Determine the [x, y] coordinate at the center of the cell enclosing the given text.  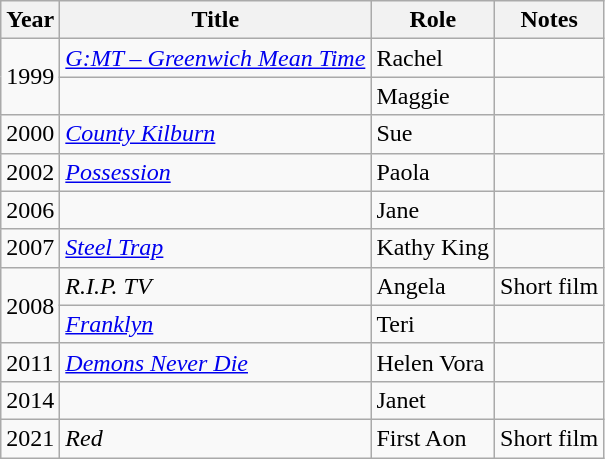
2000 [30, 134]
Rachel [433, 58]
2014 [30, 400]
Notes [550, 20]
Maggie [433, 96]
Helen Vora [433, 362]
First Aon [433, 438]
2006 [30, 210]
Title [216, 20]
2011 [30, 362]
2008 [30, 305]
Paola [433, 172]
Teri [433, 324]
G:MT – Greenwich Mean Time [216, 58]
Angela [433, 286]
Sue [433, 134]
Role [433, 20]
Red [216, 438]
County Kilburn [216, 134]
Janet [433, 400]
Steel Trap [216, 248]
Jane [433, 210]
Franklyn [216, 324]
Year [30, 20]
2007 [30, 248]
2002 [30, 172]
R.I.P. TV [216, 286]
Demons Never Die [216, 362]
2021 [30, 438]
Kathy King [433, 248]
Possession [216, 172]
1999 [30, 77]
